Detect which cell encompasses the target text, then output its [x, y] center coordinate. 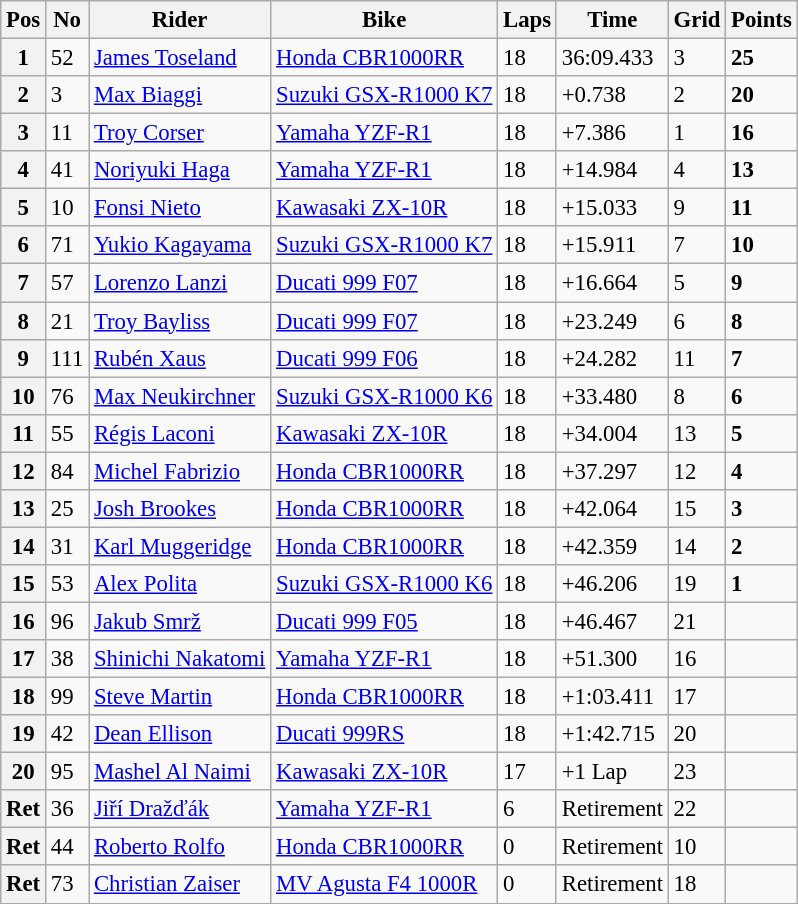
+15.911 [612, 245]
+15.033 [612, 208]
+0.738 [612, 95]
36:09.433 [612, 58]
Ducati 999RS [384, 734]
+42.064 [612, 509]
57 [68, 283]
Ducati 999 F06 [384, 358]
Pos [24, 20]
+1:42.715 [612, 734]
Steve Martin [180, 697]
Grid [696, 20]
Rubén Xaus [180, 358]
Christian Zaiser [180, 885]
Karl Muggeridge [180, 546]
Alex Polita [180, 584]
Jakub Smrž [180, 621]
Bike [384, 20]
71 [68, 245]
52 [68, 58]
Shinichi Nakatomi [180, 659]
Mashel Al Naimi [180, 772]
41 [68, 170]
Josh Brookes [180, 509]
96 [68, 621]
+42.359 [612, 546]
+7.386 [612, 133]
Max Biaggi [180, 95]
23 [696, 772]
Noriyuki Haga [180, 170]
99 [68, 697]
53 [68, 584]
MV Agusta F4 1000R [384, 885]
Michel Fabrizio [180, 471]
+37.297 [612, 471]
Rider [180, 20]
+46.467 [612, 621]
Max Neukirchner [180, 396]
+16.664 [612, 283]
76 [68, 396]
44 [68, 847]
Points [762, 20]
Roberto Rolfo [180, 847]
+33.480 [612, 396]
Yukio Kagayama [180, 245]
38 [68, 659]
James Toseland [180, 58]
+34.004 [612, 433]
Troy Corser [180, 133]
+1:03.411 [612, 697]
+14.984 [612, 170]
42 [68, 734]
95 [68, 772]
Dean Ellison [180, 734]
Lorenzo Lanzi [180, 283]
+23.249 [612, 321]
31 [68, 546]
36 [68, 809]
Troy Bayliss [180, 321]
73 [68, 885]
Time [612, 20]
22 [696, 809]
55 [68, 433]
+24.282 [612, 358]
Fonsi Nieto [180, 208]
Ducati 999 F05 [384, 621]
Jiří Dražďák [180, 809]
Laps [528, 20]
+51.300 [612, 659]
84 [68, 471]
No [68, 20]
111 [68, 358]
+46.206 [612, 584]
Régis Laconi [180, 433]
+1 Lap [612, 772]
